Locate the cell with the specified text and output its (x, y) center coordinate. 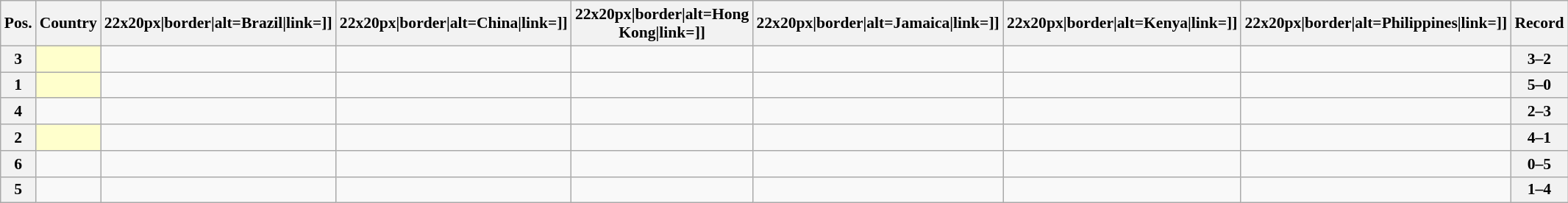
3 (18, 59)
0–5 (1539, 164)
22x20px|border|alt=Hong Kong|link=]] (662, 24)
Pos. (18, 24)
3–2 (1539, 59)
Country (68, 24)
22x20px|border|alt=Kenya|link=]] (1122, 24)
1 (18, 85)
Record (1539, 24)
5–0 (1539, 85)
4 (18, 112)
22x20px|border|alt=China|link=]] (454, 24)
2–3 (1539, 112)
2 (18, 138)
4–1 (1539, 138)
22x20px|border|alt=Jamaica|link=]] (877, 24)
1–4 (1539, 190)
6 (18, 164)
22x20px|border|alt=Philippines|link=]] (1375, 24)
5 (18, 190)
22x20px|border|alt=Brazil|link=]] (218, 24)
